Detect which cell encompasses the target text, then output its [X, Y] center coordinate. 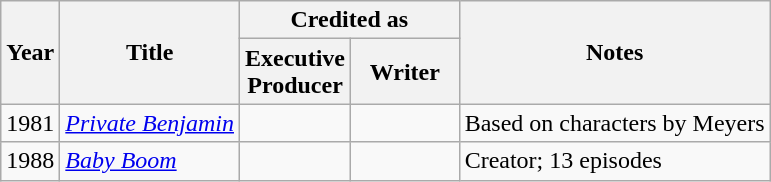
ExecutiveProducer [296, 72]
Year [30, 52]
1981 [30, 123]
Notes [614, 52]
Credited as [350, 20]
Baby Boom [150, 161]
1988 [30, 161]
Title [150, 52]
Private Benjamin [150, 123]
Writer [406, 72]
Creator; 13 episodes [614, 161]
Based on characters by Meyers [614, 123]
